Output the [X, Y] coordinate of the center of the cell containing the given text.  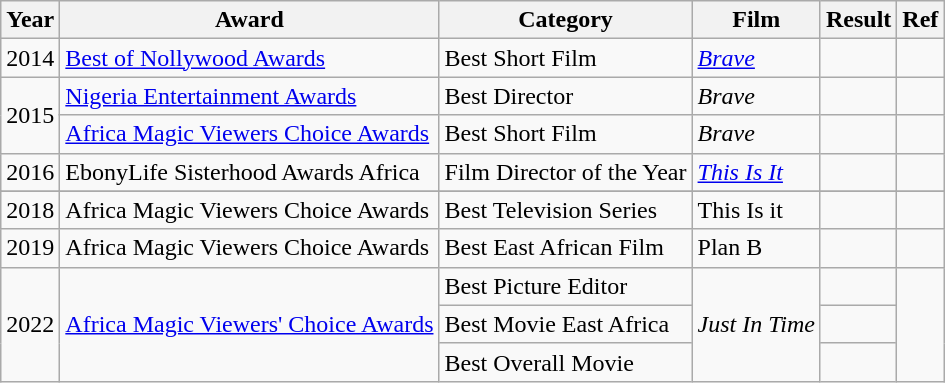
Best Overall Movie [566, 362]
2016 [30, 172]
2014 [30, 58]
Plan B [756, 248]
Best Movie East Africa [566, 324]
Best East African Film [566, 248]
Best of Nollywood Awards [250, 58]
Film [756, 20]
2022 [30, 324]
This Is it [756, 210]
Film Director of the Year [566, 172]
Ref [920, 20]
2018 [30, 210]
Just In Time [756, 324]
Best Picture Editor [566, 286]
Category [566, 20]
EbonyLife Sisterhood Awards Africa [250, 172]
2015 [30, 115]
Best Director [566, 96]
Year [30, 20]
2019 [30, 248]
Award [250, 20]
Best Television Series [566, 210]
Nigeria Entertainment Awards [250, 96]
Africa Magic Viewers' Choice Awards [250, 324]
This Is It [756, 172]
Result [858, 20]
